Pinpoint the cell where the given text exists, returning its [x, y] midpoint coordinate. 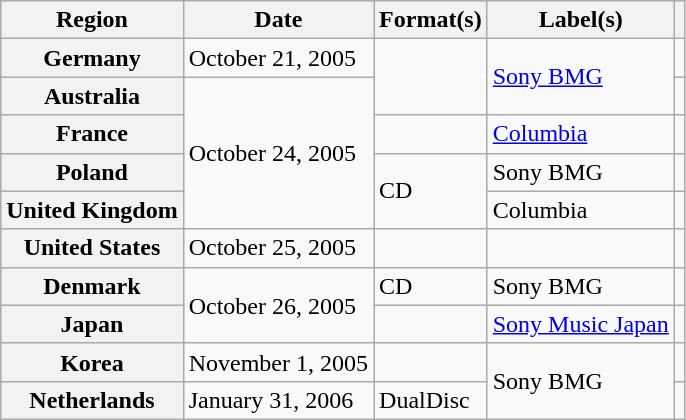
Denmark [92, 286]
November 1, 2005 [278, 362]
DualDisc [431, 400]
Netherlands [92, 400]
Japan [92, 324]
Region [92, 20]
October 26, 2005 [278, 305]
Format(s) [431, 20]
Date [278, 20]
United States [92, 248]
October 21, 2005 [278, 58]
Germany [92, 58]
October 24, 2005 [278, 153]
Label(s) [580, 20]
United Kingdom [92, 210]
Poland [92, 172]
Korea [92, 362]
October 25, 2005 [278, 248]
Australia [92, 96]
France [92, 134]
Sony Music Japan [580, 324]
January 31, 2006 [278, 400]
